Pinpoint the cell where the given text exists, returning its (X, Y) midpoint coordinate. 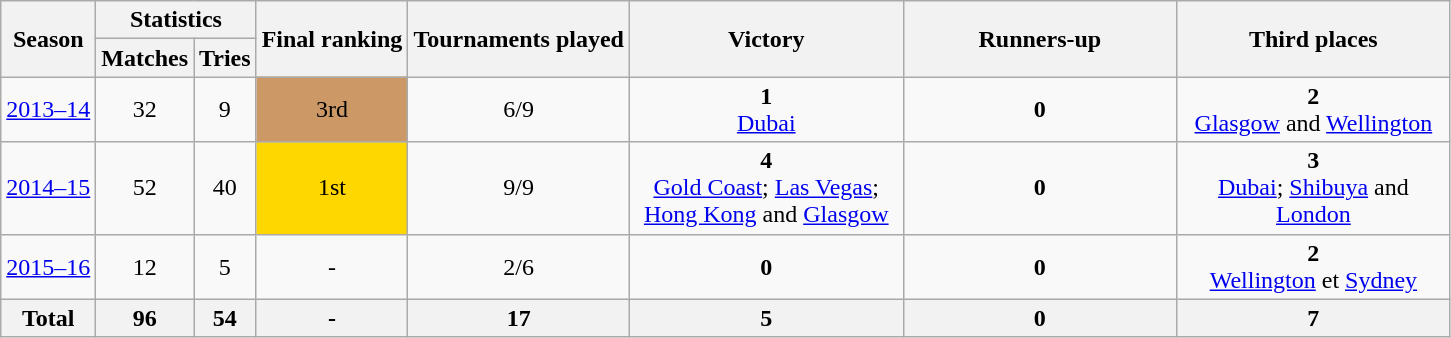
9/9 (519, 188)
17 (519, 318)
3rd (332, 110)
52 (145, 188)
Season (48, 39)
2015–16 (48, 266)
2013–14 (48, 110)
Statistics (176, 20)
Total (48, 318)
4 Gold Coast; Las Vegas; Hong Kong and Glasgow (766, 188)
Tournaments played (519, 39)
3 Dubai; Shibuya and London (1314, 188)
Third places (1314, 39)
32 (145, 110)
1 Dubai (766, 110)
40 (226, 188)
2014–15 (48, 188)
7 (1314, 318)
2 Wellington et Sydney (1314, 266)
12 (145, 266)
Matches (145, 58)
Victory (766, 39)
54 (226, 318)
Final ranking (332, 39)
2/6 (519, 266)
Runners-up (1040, 39)
2 Glasgow and Wellington (1314, 110)
1st (332, 188)
96 (145, 318)
6/9 (519, 110)
Tries (226, 58)
9 (226, 110)
